For the text-containing cell, return its midpoint in [X, Y] coordinate format. 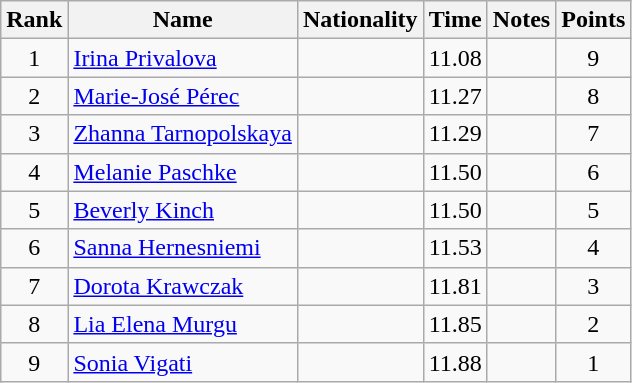
Sonia Vigati [183, 362]
Nationality [360, 20]
Notes [521, 20]
11.88 [455, 362]
Melanie Paschke [183, 172]
Marie-José Pérec [183, 96]
Name [183, 20]
11.08 [455, 58]
Zhanna Tarnopolskaya [183, 134]
11.85 [455, 324]
Dorota Krawczak [183, 286]
Rank [34, 20]
Lia Elena Murgu [183, 324]
Time [455, 20]
11.27 [455, 96]
11.53 [455, 248]
Sanna Hernesniemi [183, 248]
Points [594, 20]
Irina Privalova [183, 58]
11.29 [455, 134]
Beverly Kinch [183, 210]
11.81 [455, 286]
